Output the (x, y) coordinate of the center of the cell containing the given text.  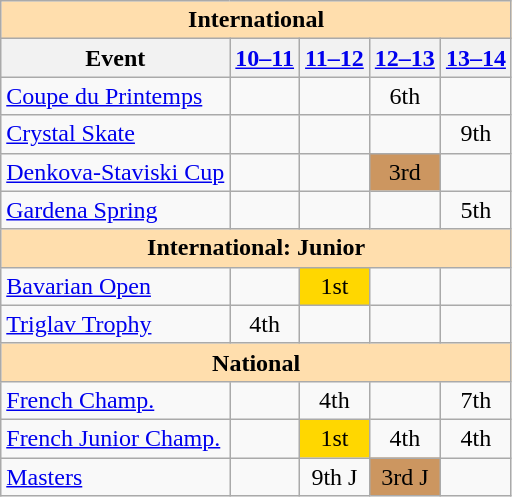
3rd J (404, 477)
Crystal Skate (116, 134)
French Champ. (116, 400)
Gardena Spring (116, 210)
Masters (116, 477)
French Junior Champ. (116, 438)
6th (404, 96)
13–14 (476, 58)
11–12 (335, 58)
9th (476, 134)
5th (476, 210)
Denkova-Staviski Cup (116, 172)
National (256, 362)
3rd (404, 172)
Bavarian Open (116, 286)
International (256, 20)
International: Junior (256, 248)
Coupe du Printemps (116, 96)
Triglav Trophy (116, 324)
9th J (335, 477)
Event (116, 58)
7th (476, 400)
12–13 (404, 58)
10–11 (265, 58)
